Return the (X, Y) coordinate for the center point of the cell that contains the specified text.  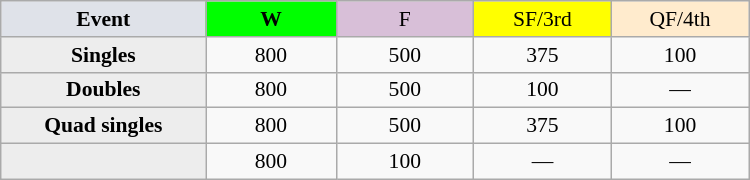
Quad singles (104, 126)
Singles (104, 55)
QF/4th (680, 19)
SF/3rd (543, 19)
Doubles (104, 90)
Event (104, 19)
F (405, 19)
W (271, 19)
